From the cell containing the given text, extract its center point as [x, y] coordinate. 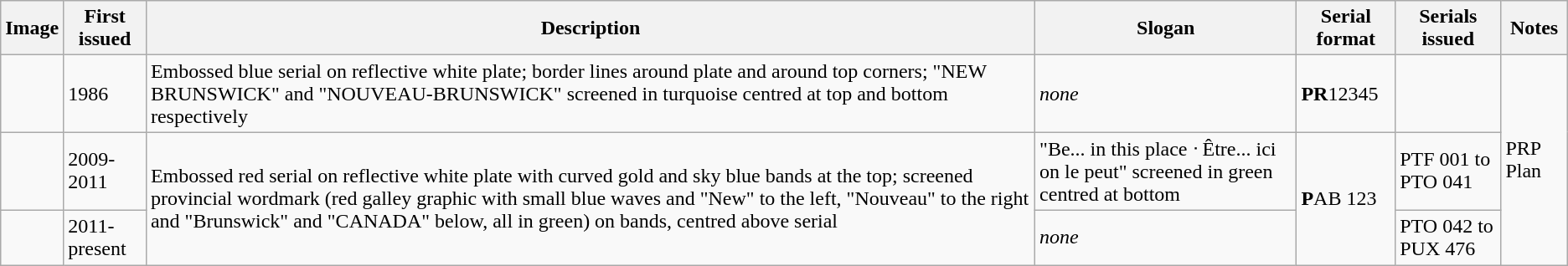
2009-2011 [106, 171]
PR12345 [1346, 94]
2011-present [106, 238]
Description [590, 28]
First issued [106, 28]
1986 [106, 94]
PTF 001 to PTO 041 [1448, 171]
Slogan [1166, 28]
"Be... in this place ᐧ Être... ici on le peut" screened in green centred at bottom [1166, 171]
PAB 123 [1346, 199]
PTO 042 to PUX 476 [1448, 238]
Serials issued [1448, 28]
Notes [1534, 28]
Serial format [1346, 28]
Image [32, 28]
PRP Plan [1534, 161]
